Detect which cell encompasses the target text, then output its [x, y] center coordinate. 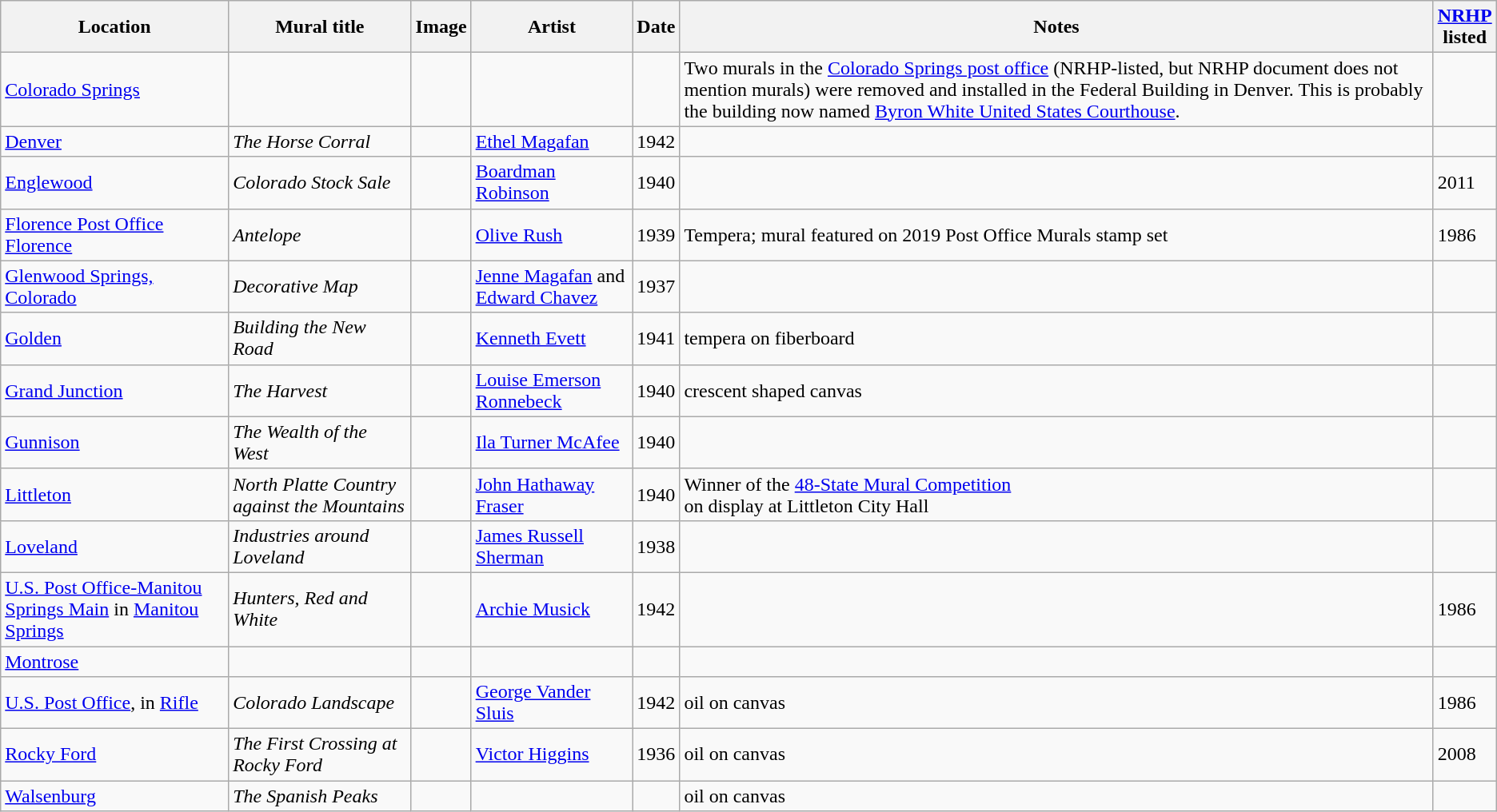
Hunters, Red and White [320, 609]
Denver [115, 141]
1936 [656, 754]
Colorado Springs [115, 90]
Victor Higgins [552, 754]
Loveland [115, 547]
Walsenburg [115, 796]
The Spanish Peaks [320, 796]
Notes [1056, 27]
U.S. Post Office, in Rifle [115, 703]
Location [115, 27]
2008 [1465, 754]
Rocky Ford [115, 754]
U.S. Post Office-Manitou Springs Main in Manitou Springs [115, 609]
Mural title [320, 27]
Olive Rush [552, 235]
Ethel Magafan [552, 141]
Antelope [320, 235]
The Wealth of the West [320, 443]
1939 [656, 235]
Jenne Magafan and Edward Chavez [552, 286]
Louise Emerson Ronnebeck [552, 390]
Golden [115, 339]
Montrose [115, 661]
NRHPlisted [1465, 27]
tempera on fiberboard [1056, 339]
John Hathaway Fraser [552, 494]
Grand Junction [115, 390]
1937 [656, 286]
Archie Musick [552, 609]
James Russell Sherman [552, 547]
Ila Turner McAfee [552, 443]
Artist [552, 27]
1941 [656, 339]
Winner of the 48-State Mural Competitionon display at Littleton City Hall [1056, 494]
2011 [1465, 182]
Boardman Robinson [552, 182]
Tempera; mural featured on 2019 Post Office Murals stamp set [1056, 235]
Kenneth Evett [552, 339]
Decorative Map [320, 286]
The Horse Corral [320, 141]
The Harvest [320, 390]
1938 [656, 547]
North Platte Country against the Mountains [320, 494]
Gunnison [115, 443]
Colorado Stock Sale [320, 182]
Image [441, 27]
Florence Post OfficeFlorence [115, 235]
Littleton [115, 494]
Englewood [115, 182]
George Vander Sluis [552, 703]
Date [656, 27]
The First Crossing at Rocky Ford [320, 754]
crescent shaped canvas [1056, 390]
Glenwood Springs, Colorado [115, 286]
Colorado Landscape [320, 703]
Industries around Loveland [320, 547]
Building the New Road [320, 339]
